Return the [X, Y] coordinate for the center point of the cell that contains the specified text.  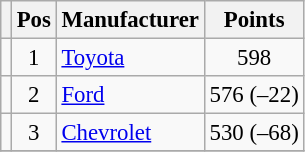
Manufacturer [130, 20]
1 [34, 58]
Points [254, 20]
Ford [130, 95]
3 [34, 133]
Pos [34, 20]
Chevrolet [130, 133]
598 [254, 58]
2 [34, 95]
576 (–22) [254, 95]
Toyota [130, 58]
530 (–68) [254, 133]
